Detect which cell encompasses the target text, then output its [x, y] center coordinate. 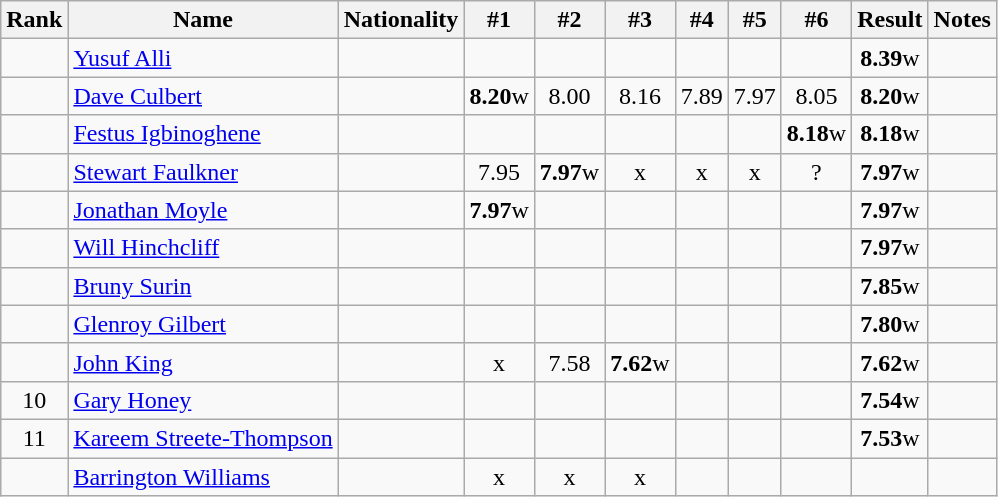
#2 [569, 20]
#6 [816, 20]
Jonathan Moyle [203, 210]
#3 [640, 20]
Will Hinchcliff [203, 248]
Dave Culbert [203, 96]
Glenroy Gilbert [203, 324]
Kareem Streete-Thompson [203, 438]
? [816, 172]
Bruny Surin [203, 286]
8.05 [816, 96]
8.16 [640, 96]
Festus Igbinoghene [203, 134]
Gary Honey [203, 400]
8.39w [890, 58]
Rank [34, 20]
7.97 [754, 96]
#5 [754, 20]
7.80w [890, 324]
7.89 [702, 96]
#1 [499, 20]
Notes [962, 20]
Name [203, 20]
7.85w [890, 286]
11 [34, 438]
7.95 [499, 172]
Barrington Williams [203, 477]
Result [890, 20]
7.53w [890, 438]
Stewart Faulkner [203, 172]
10 [34, 400]
#4 [702, 20]
Yusuf Alli [203, 58]
7.58 [569, 362]
John King [203, 362]
7.54w [890, 400]
8.00 [569, 96]
Nationality [401, 20]
